Return (X, Y) of the center of cell containing provided text 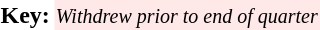
Withdrew prior to end of quarter (186, 15)
